Locate the cell with the specified text and output its [x, y] center coordinate. 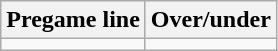
Pregame line [74, 20]
Over/under [210, 20]
